From the cell containing the given text, extract its center point as [x, y] coordinate. 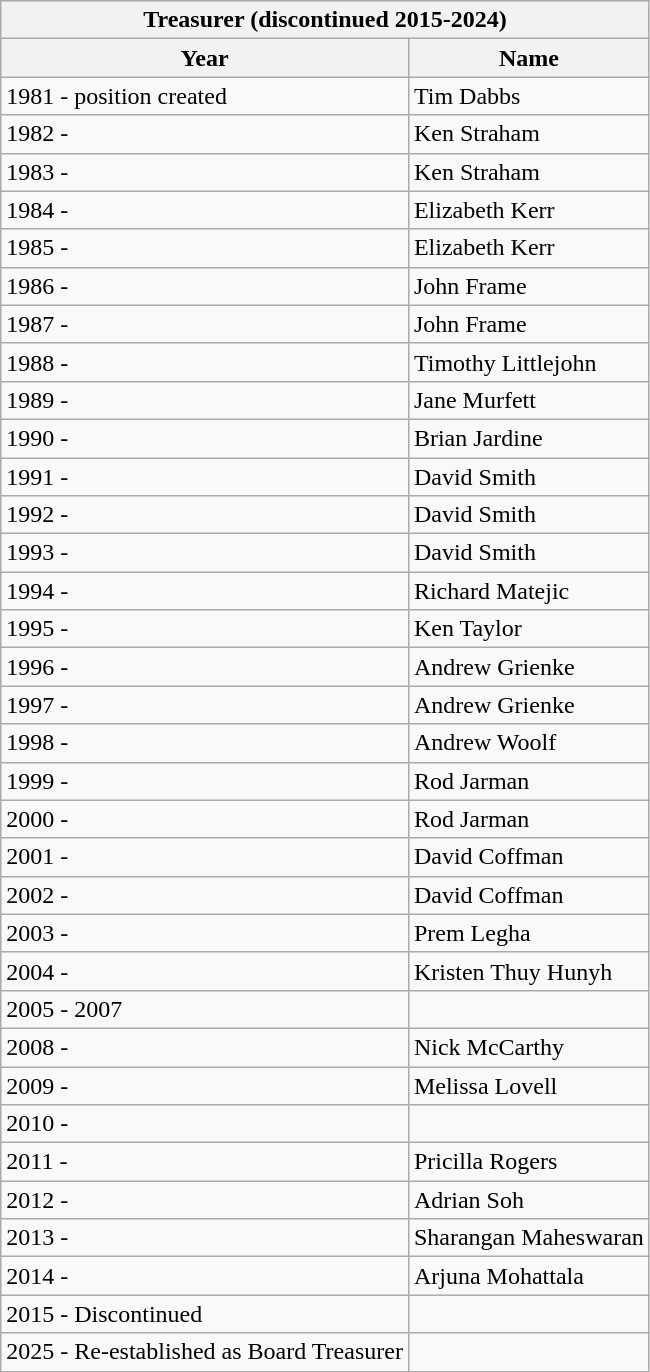
Treasurer (discontinued 2015-2024) [326, 20]
1994 - [205, 591]
Richard Matejic [528, 591]
2013 - [205, 1238]
Ken Taylor [528, 629]
1982 - [205, 134]
2012 - [205, 1200]
Sharangan Maheswaran [528, 1238]
Jane Murfett [528, 400]
Brian Jardine [528, 438]
1995 - [205, 629]
1987 - [205, 324]
Andrew Woolf [528, 743]
1988 - [205, 362]
2004 - [205, 971]
1984 - [205, 210]
Arjuna Mohattala [528, 1276]
2025 - Re-established as Board Treasurer [205, 1352]
1997 - [205, 705]
2011 - [205, 1162]
1991 - [205, 477]
2002 - [205, 895]
1983 - [205, 172]
2014 - [205, 1276]
1986 - [205, 286]
Year [205, 58]
1981 - position created [205, 96]
1989 - [205, 400]
Nick McCarthy [528, 1047]
2008 - [205, 1047]
1996 - [205, 667]
1985 - [205, 248]
Melissa Lovell [528, 1085]
Adrian Soh [528, 1200]
2001 - [205, 857]
1992 - [205, 515]
1990 - [205, 438]
2005 - 2007 [205, 1009]
1993 - [205, 553]
Kristen Thuy Hunyh [528, 971]
2015 - Discontinued [205, 1314]
2003 - [205, 933]
2000 - [205, 819]
Tim Dabbs [528, 96]
2009 - [205, 1085]
Prem Legha [528, 933]
1999 - [205, 781]
Timothy Littlejohn [528, 362]
Pricilla Rogers [528, 1162]
2010 - [205, 1124]
Name [528, 58]
1998 - [205, 743]
